Search for the cell housing the specified text and yield its (X, Y) center coordinate. 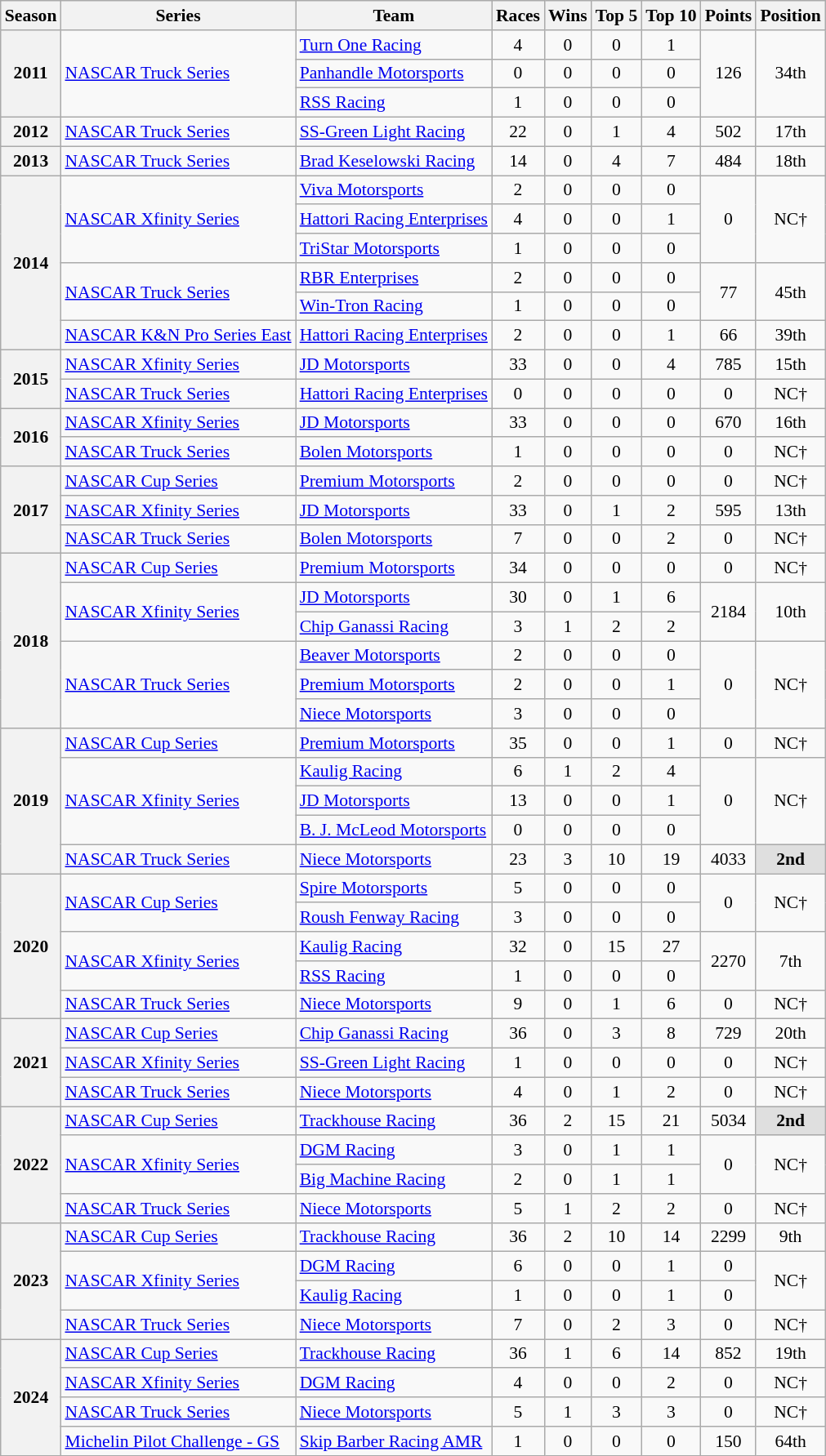
126 (729, 73)
595 (729, 510)
34 (518, 568)
Panhandle Motorsports (394, 73)
2020 (31, 946)
TriStar Motorsports (394, 248)
RBR Enterprises (394, 278)
16th (790, 423)
2018 (31, 641)
Spire Motorsports (394, 888)
NASCAR K&N Pro Series East (178, 336)
Team (394, 16)
17th (790, 132)
21 (671, 1121)
2015 (31, 379)
150 (729, 1441)
2270 (729, 960)
Top 10 (671, 16)
484 (729, 161)
729 (729, 1034)
2012 (31, 132)
2017 (31, 510)
34th (790, 73)
2023 (31, 1280)
Series (178, 16)
2184 (729, 612)
13 (518, 801)
Win-Tron Racing (394, 306)
39th (790, 336)
2022 (31, 1164)
Points (729, 16)
2014 (31, 263)
64th (790, 1441)
Turn One Racing (394, 45)
10th (790, 612)
B. J. McLeod Motorsports (394, 830)
Top 5 (617, 16)
Viva Motorsports (394, 190)
7th (790, 960)
20th (790, 1034)
Races (518, 16)
502 (729, 132)
19th (790, 1354)
Skip Barber Racing AMR (394, 1441)
19 (671, 859)
785 (729, 365)
30 (518, 598)
77 (729, 292)
66 (729, 336)
23 (518, 859)
4033 (729, 859)
5034 (729, 1121)
35 (518, 743)
2013 (31, 161)
2011 (31, 73)
2299 (729, 1237)
15th (790, 365)
2019 (31, 801)
2021 (31, 1063)
Season (31, 16)
Brad Keselowski Racing (394, 161)
Roush Fenway Racing (394, 918)
Position (790, 16)
8 (671, 1034)
852 (729, 1354)
Big Machine Racing (394, 1179)
22 (518, 132)
13th (790, 510)
Michelin Pilot Challenge - GS (178, 1441)
9 (518, 1004)
2016 (31, 438)
18th (790, 161)
9th (790, 1237)
Beaver Motorsports (394, 656)
45th (790, 292)
32 (518, 946)
Wins (568, 16)
2024 (31, 1397)
27 (671, 946)
670 (729, 423)
